Return [x, y] of the center of cell containing provided text 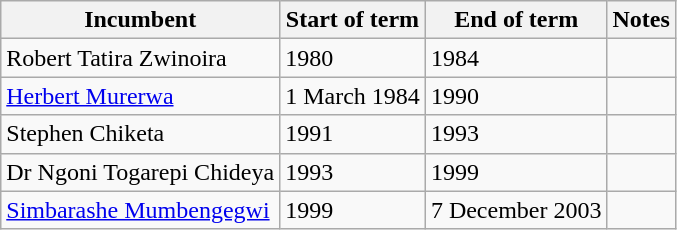
Start of term [353, 20]
End of term [516, 20]
Incumbent [140, 20]
7 December 2003 [516, 210]
Stephen Chiketa [140, 134]
1990 [516, 96]
1 March 1984 [353, 96]
1984 [516, 58]
Notes [641, 20]
1980 [353, 58]
Dr Ngoni Togarepi Chideya [140, 172]
Simbarashe Mumbengegwi [140, 210]
Robert Tatira Zwinoira [140, 58]
Herbert Murerwa [140, 96]
1991 [353, 134]
